From the cell containing the given text, extract its center point as (x, y) coordinate. 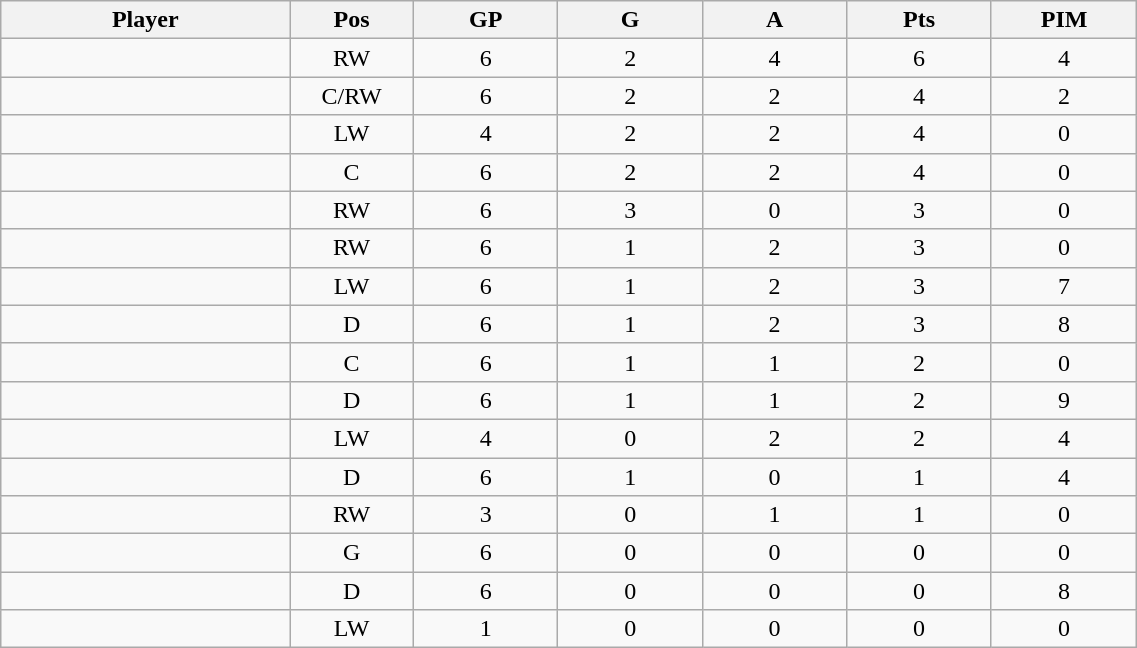
9 (1064, 400)
Pos (352, 20)
C/RW (352, 96)
Player (146, 20)
GP (485, 20)
PIM (1064, 20)
A (774, 20)
7 (1064, 286)
Pts (919, 20)
